Return (x, y) of the center of cell containing provided text 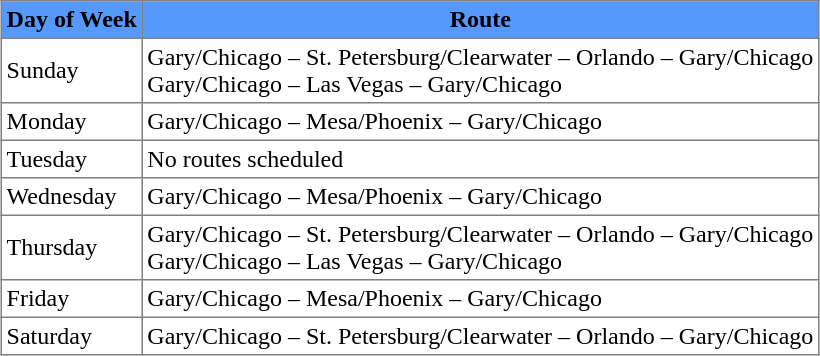
Tuesday (72, 159)
Gary/Chicago – St. Petersburg/Clearwater – Orlando – Gary/Chicago (480, 336)
Day of Week (72, 20)
Thursday (72, 247)
Saturday (72, 336)
Friday (72, 299)
Sunday (72, 70)
Wednesday (72, 197)
No routes scheduled (480, 159)
Monday (72, 122)
Route (480, 20)
